From the cell containing the given text, extract its center point as (x, y) coordinate. 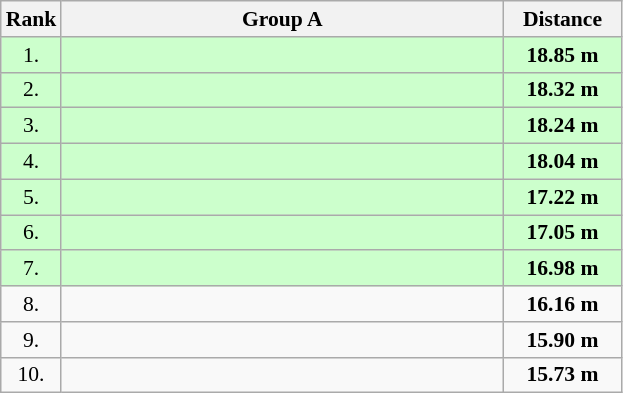
17.05 m (562, 233)
18.85 m (562, 55)
7. (32, 269)
17.22 m (562, 197)
Group A (282, 19)
3. (32, 126)
16.98 m (562, 269)
18.24 m (562, 126)
9. (32, 340)
1. (32, 55)
16.16 m (562, 304)
6. (32, 233)
8. (32, 304)
4. (32, 162)
2. (32, 90)
18.04 m (562, 162)
5. (32, 197)
Distance (562, 19)
18.32 m (562, 90)
15.90 m (562, 340)
Rank (32, 19)
10. (32, 375)
15.73 m (562, 375)
